Output the [x, y] coordinate of the center of the cell containing the given text.  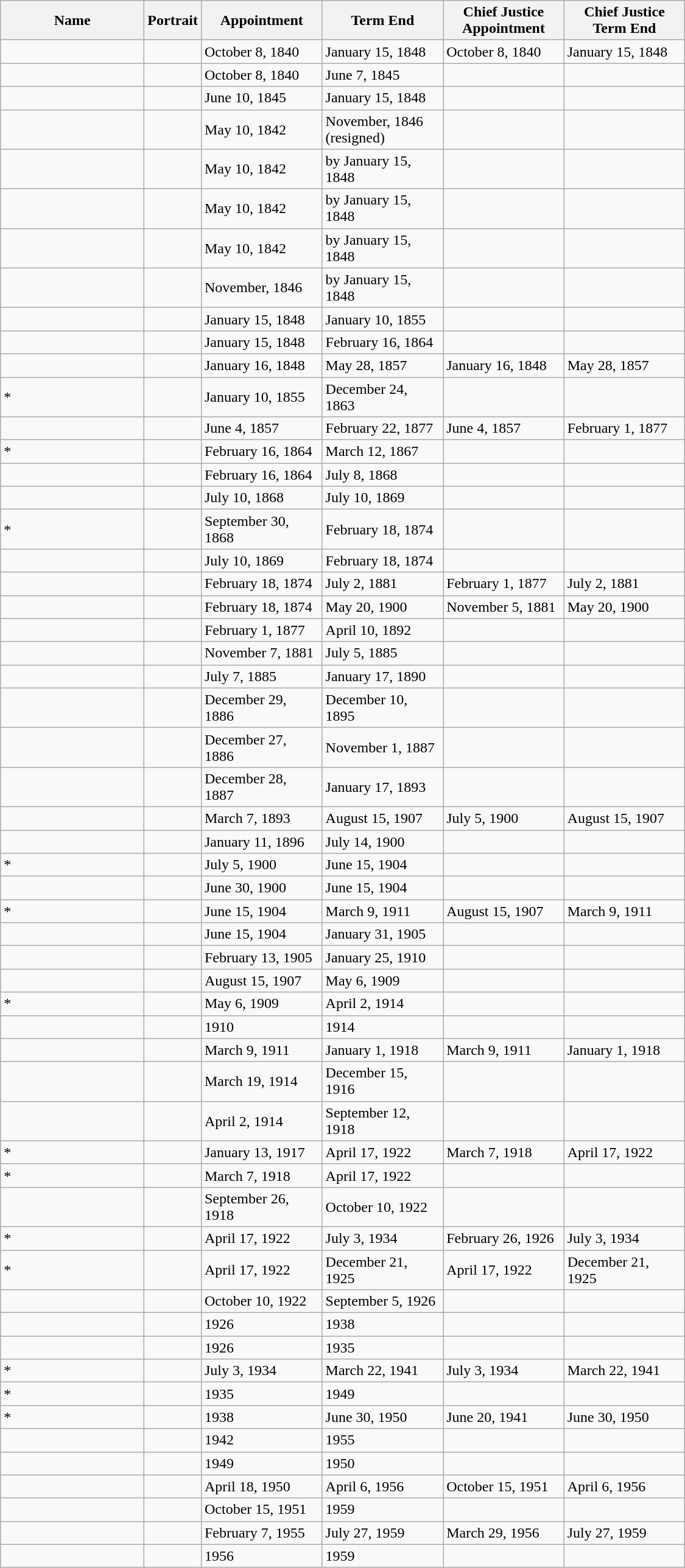
December 10, 1895 [382, 707]
September 26, 1918 [262, 1206]
November 5, 1881 [504, 607]
Chief Justice Term End [625, 21]
June 30, 1900 [262, 888]
February 22, 1877 [382, 429]
April 18, 1950 [262, 1486]
1955 [382, 1440]
November, 1846 [262, 287]
November 7, 1881 [262, 653]
September 5, 1926 [382, 1301]
June 10, 1845 [262, 98]
Term End [382, 21]
November, 1846 (resigned) [382, 129]
1910 [262, 1027]
February 26, 1926 [504, 1238]
December 15, 1916 [382, 1081]
September 30, 1868 [262, 530]
March 7, 1893 [262, 818]
June 20, 1941 [504, 1417]
1942 [262, 1440]
December 29, 1886 [262, 707]
July 7, 1885 [262, 676]
1956 [262, 1556]
February 7, 1955 [262, 1533]
January 25, 1910 [382, 957]
January 31, 1905 [382, 934]
September 12, 1918 [382, 1121]
December 24, 1863 [382, 397]
March 29, 1956 [504, 1533]
1950 [382, 1463]
July 5, 1885 [382, 653]
April 10, 1892 [382, 630]
January 17, 1890 [382, 676]
March 19, 1914 [262, 1081]
July 10, 1868 [262, 498]
July 8, 1868 [382, 475]
1914 [382, 1027]
June 7, 1845 [382, 75]
November 1, 1887 [382, 747]
January 13, 1917 [262, 1152]
December 27, 1886 [262, 747]
January 17, 1893 [382, 786]
Name [72, 21]
December 28, 1887 [262, 786]
January 11, 1896 [262, 842]
February 13, 1905 [262, 957]
March 12, 1867 [382, 452]
Appointment [262, 21]
Portrait [173, 21]
July 14, 1900 [382, 842]
Chief Justice Appointment [504, 21]
